For the text-containing cell, return its midpoint in (X, Y) coordinate format. 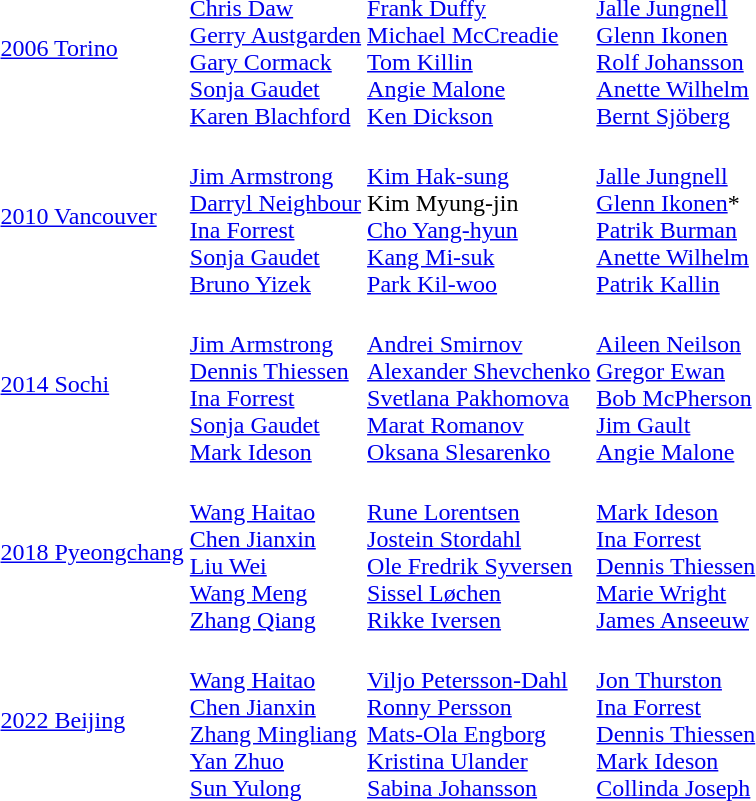
Andrei SmirnovAlexander ShevchenkoSvetlana PakhomovaMarat RomanovOksana Slesarenko (479, 384)
Rune LorentsenJostein StordahlOle Fredrik SyversenSissel LøchenRikke Iversen (479, 552)
Kim Hak-sungKim Myung-jinCho Yang-hyunKang Mi-sukPark Kil-woo (479, 216)
Jim ArmstrongDennis ThiessenIna ForrestSonja GaudetMark Ideson (275, 384)
Jim ArmstrongDarryl NeighbourIna ForrestSonja GaudetBruno Yizek (275, 216)
Wang HaitaoChen JianxinLiu WeiWang MengZhang Qiang (275, 552)
